Scan for the cell matching the given text and deliver its (X, Y) coordinate at center. 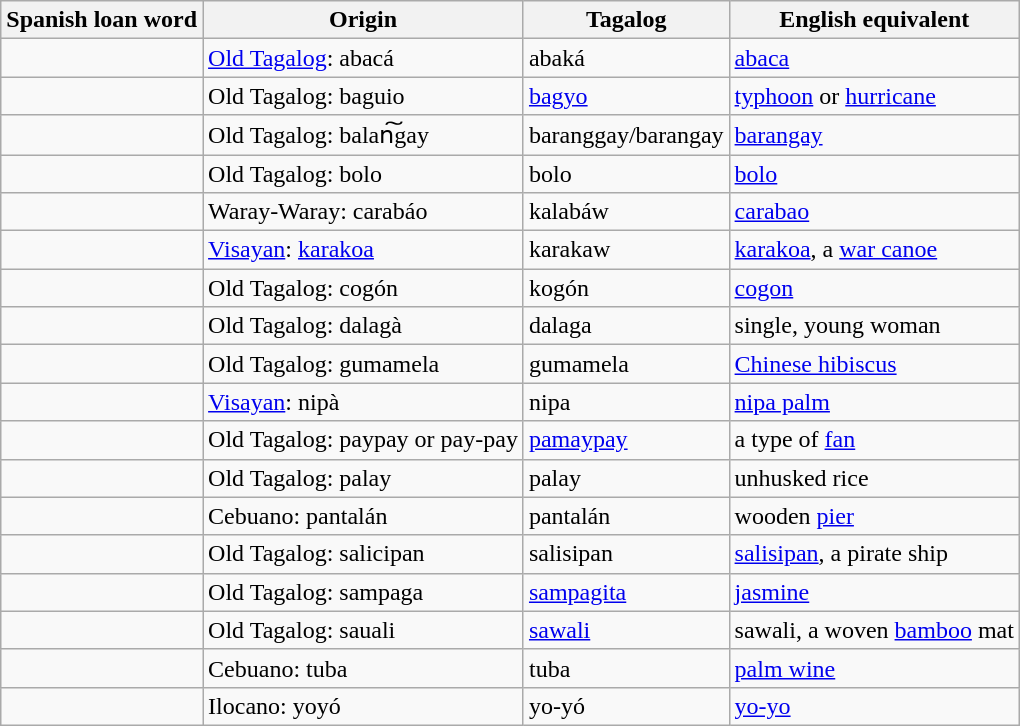
sampagita (626, 592)
Visayan: karakoa (364, 250)
salisipan, a pirate ship (874, 554)
pamaypay (626, 440)
barangay (874, 135)
cogon (874, 288)
Old Tagalog: gumamela (364, 364)
dalaga (626, 326)
abaca (874, 58)
Old Tagalog: cogón (364, 288)
Chinese hibiscus (874, 364)
Tagalog (626, 20)
sawali (626, 630)
nipa palm (874, 402)
single, young woman (874, 326)
typhoon or hurricane (874, 96)
jasmine (874, 592)
Old Tagalog: sampaga (364, 592)
carabao (874, 212)
pantalán (626, 516)
Old Tagalog: balan͠gay (364, 135)
bagyo (626, 96)
Cebuano: pantalán (364, 516)
yo-yo (874, 706)
kalabáw (626, 212)
Old Tagalog: abacá (364, 58)
Old Tagalog: salicipan (364, 554)
Old Tagalog: bolo (364, 173)
abaká (626, 58)
Spanish loan word (102, 20)
Visayan: nipà (364, 402)
yo-yó (626, 706)
English equivalent (874, 20)
Old Tagalog: paypay or pay-pay (364, 440)
karakaw (626, 250)
palay (626, 478)
Old Tagalog: palay (364, 478)
nipa (626, 402)
Old Tagalog: baguio (364, 96)
palm wine (874, 668)
Ilocano: yoyó (364, 706)
tuba (626, 668)
gumamela (626, 364)
unhusked rice (874, 478)
wooden pier (874, 516)
sawali, a woven bamboo mat (874, 630)
Waray-Waray: carabáo (364, 212)
Cebuano: tuba (364, 668)
salisipan (626, 554)
baranggay/barangay (626, 135)
Old Tagalog: dalagà (364, 326)
Old Tagalog: sauali (364, 630)
kogón (626, 288)
Origin (364, 20)
a type of fan (874, 440)
karakoa, a war canoe (874, 250)
